Locate the cell with the specified text and output its (x, y) center coordinate. 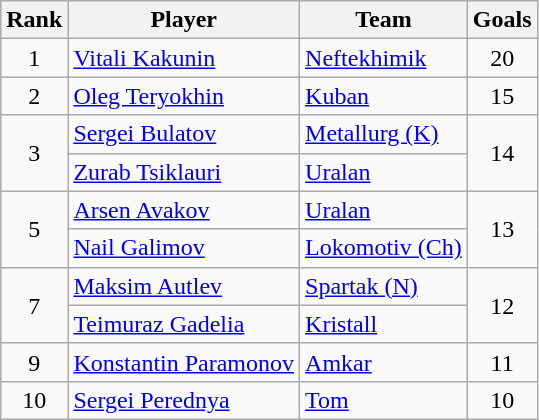
15 (502, 96)
Sergei Perednya (184, 400)
2 (34, 96)
14 (502, 153)
3 (34, 153)
Sergei Bulatov (184, 134)
Kristall (384, 324)
Neftekhimik (384, 58)
Teimuraz Gadelia (184, 324)
Nail Galimov (184, 248)
Goals (502, 20)
11 (502, 362)
Amkar (384, 362)
Vitali Kakunin (184, 58)
Konstantin Paramonov (184, 362)
Arsen Avakov (184, 210)
9 (34, 362)
Oleg Teryokhin (184, 96)
Lokomotiv (Ch) (384, 248)
12 (502, 305)
20 (502, 58)
Maksim Autlev (184, 286)
1 (34, 58)
7 (34, 305)
Player (184, 20)
Metallurg (K) (384, 134)
Zurab Tsiklauri (184, 172)
Rank (34, 20)
Tom (384, 400)
Kuban (384, 96)
Spartak (N) (384, 286)
5 (34, 229)
Team (384, 20)
13 (502, 229)
